For the text-containing cell, return its midpoint in [X, Y] coordinate format. 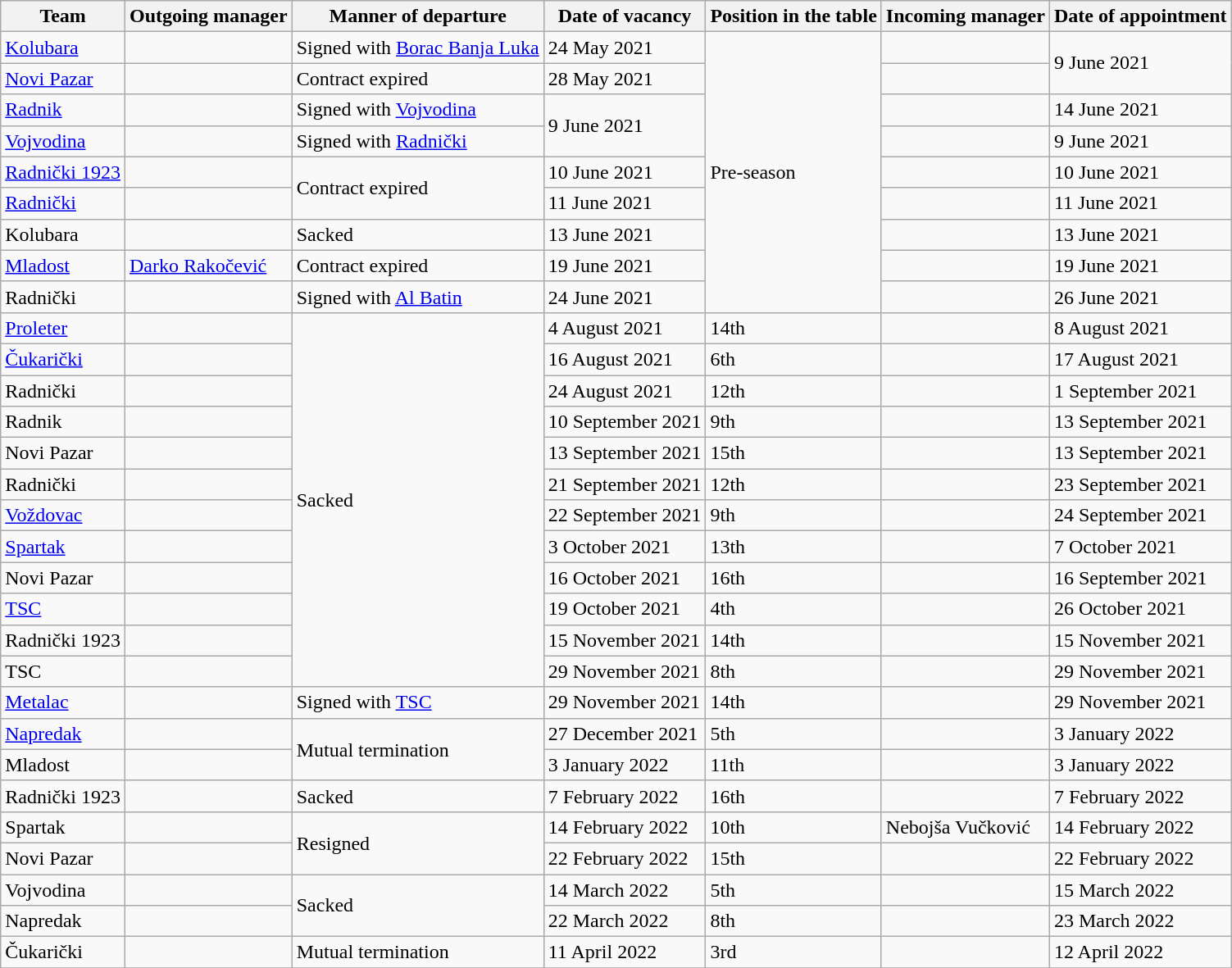
4 August 2021 [625, 328]
Incoming manager [966, 16]
14 March 2022 [625, 889]
8 August 2021 [1140, 328]
Resigned [418, 843]
22 March 2022 [625, 921]
24 June 2021 [625, 297]
12 April 2022 [1140, 952]
Signed with Vojvodina [418, 110]
Metalac [63, 702]
17 August 2021 [1140, 359]
Darko Rakočević [208, 266]
10th [793, 827]
26 October 2021 [1140, 609]
23 September 2021 [1140, 484]
24 May 2021 [625, 48]
Manner of departure [418, 16]
Signed with Radnički [418, 141]
Signed with TSC [418, 702]
4th [793, 609]
Position in the table [793, 16]
15 March 2022 [1140, 889]
10 September 2021 [625, 422]
11th [793, 765]
24 August 2021 [625, 391]
23 March 2022 [1140, 921]
Date of vacancy [625, 16]
16 September 2021 [1140, 578]
16 August 2021 [625, 359]
16 October 2021 [625, 578]
Nebojša Vučković [966, 827]
Signed with Al Batin [418, 297]
3rd [793, 952]
Proleter [63, 328]
6th [793, 359]
Pre-season [793, 172]
24 September 2021 [1140, 516]
19 October 2021 [625, 609]
27 December 2021 [625, 734]
26 June 2021 [1140, 297]
3 October 2021 [625, 547]
Signed with Borac Banja Luka [418, 48]
7 October 2021 [1140, 547]
13th [793, 547]
1 September 2021 [1140, 391]
Team [63, 16]
Date of appointment [1140, 16]
22 September 2021 [625, 516]
28 May 2021 [625, 79]
11 April 2022 [625, 952]
Outgoing manager [208, 16]
14 June 2021 [1140, 110]
Voždovac [63, 516]
21 September 2021 [625, 484]
